Provide the [X, Y] coordinate of the cell's center where the given text is located.  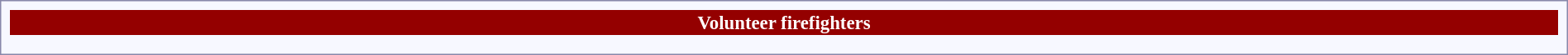
Volunteer firefighters [784, 22]
